Detect which cell encompasses the target text, then output its (x, y) center coordinate. 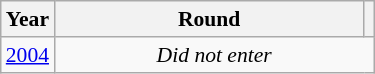
Round (209, 19)
Year (28, 19)
2004 (28, 55)
Did not enter (214, 55)
